For the text-containing cell, return its midpoint in [x, y] coordinate format. 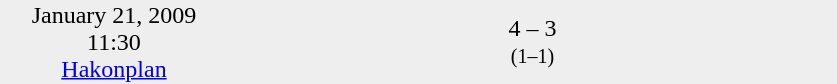
4 – 3 (1–1) [532, 42]
January 21, 200911:30Hakonplan [114, 42]
